Search for the cell housing the specified text and yield its [X, Y] center coordinate. 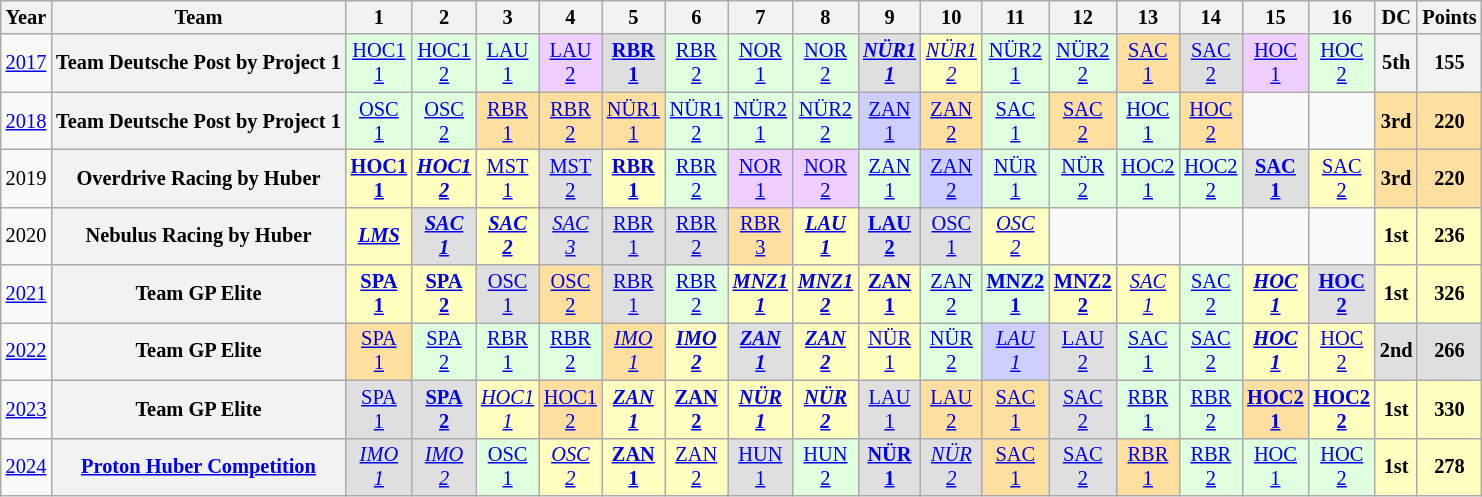
2019 [26, 178]
1 [379, 17]
2020 [26, 236]
15 [1275, 17]
2017 [26, 63]
MNZ12 [826, 294]
HUN1 [760, 467]
MNZ11 [760, 294]
2018 [26, 121]
12 [1082, 17]
Points [1449, 17]
8 [826, 17]
13 [1148, 17]
9 [890, 17]
MST1 [508, 178]
278 [1449, 467]
330 [1449, 409]
326 [1449, 294]
RBR3 [760, 236]
Team [198, 17]
3 [508, 17]
SAC3 [570, 236]
MNZ22 [1082, 294]
MNZ21 [1016, 294]
Year [26, 17]
Nebulus Racing by Huber [198, 236]
10 [952, 17]
LMS [379, 236]
11 [1016, 17]
16 [1342, 17]
2024 [26, 467]
155 [1449, 63]
2023 [26, 409]
266 [1449, 351]
5th [1396, 63]
6 [696, 17]
4 [570, 17]
DC [1396, 17]
2nd [1396, 351]
5 [634, 17]
236 [1449, 236]
HUN2 [826, 467]
2022 [26, 351]
MST2 [570, 178]
14 [1210, 17]
2 [444, 17]
7 [760, 17]
Overdrive Racing by Huber [198, 178]
Proton Huber Competition [198, 467]
2021 [26, 294]
